Locate the cell with the specified text and output its (X, Y) center coordinate. 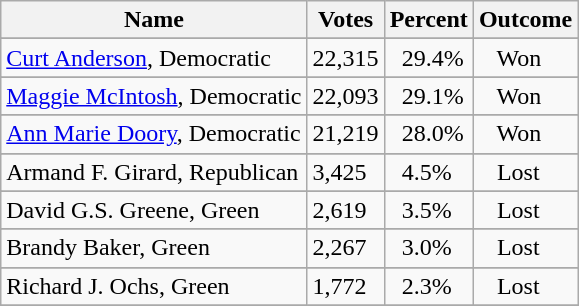
Maggie McIntosh, Democratic (154, 96)
2.3% (428, 286)
22,315 (346, 58)
Brandy Baker, Green (154, 248)
Votes (346, 20)
22,093 (346, 96)
Name (154, 20)
Richard J. Ochs, Green (154, 286)
1,772 (346, 286)
28.0% (428, 134)
3.0% (428, 248)
Armand F. Girard, Republican (154, 172)
21,219 (346, 134)
Ann Marie Doory, Democratic (154, 134)
3,425 (346, 172)
4.5% (428, 172)
David G.S. Greene, Green (154, 210)
Curt Anderson, Democratic (154, 58)
29.4% (428, 58)
Outcome (525, 20)
Percent (428, 20)
3.5% (428, 210)
2,619 (346, 210)
2,267 (346, 248)
29.1% (428, 96)
